Locate the cell with the specified text and output its (x, y) center coordinate. 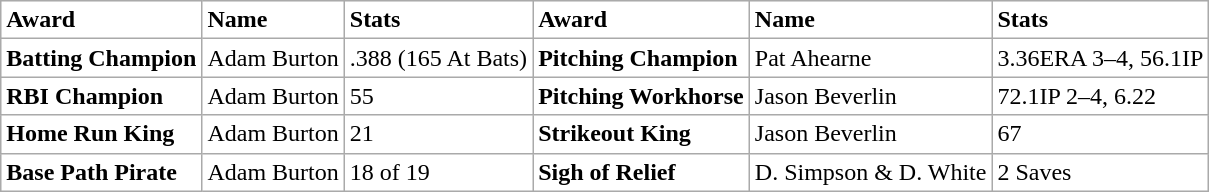
72.1IP 2–4, 6.22 (1100, 96)
Pat Ahearne (870, 58)
Base Path Pirate (102, 172)
55 (438, 96)
RBI Champion (102, 96)
Sigh of Relief (642, 172)
21 (438, 134)
D. Simpson & D. White (870, 172)
.388 (165 At Bats) (438, 58)
2 Saves (1100, 172)
Pitching Champion (642, 58)
Batting Champion (102, 58)
Home Run King (102, 134)
67 (1100, 134)
18 of 19 (438, 172)
3.36ERA 3–4, 56.1IP (1100, 58)
Strikeout King (642, 134)
Pitching Workhorse (642, 96)
